Scan for the cell matching the given text and deliver its (X, Y) coordinate at center. 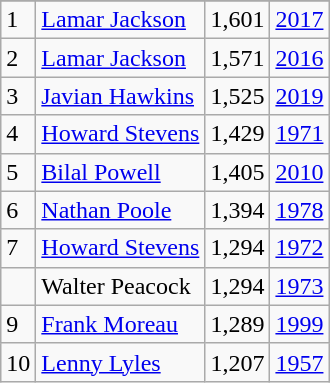
1971 (300, 134)
2010 (300, 172)
2 (18, 58)
1973 (300, 286)
3 (18, 96)
1957 (300, 362)
1,571 (238, 58)
1972 (300, 248)
Frank Moreau (120, 324)
2016 (300, 58)
4 (18, 134)
1,405 (238, 172)
1999 (300, 324)
5 (18, 172)
Nathan Poole (120, 210)
1,429 (238, 134)
1,525 (238, 96)
2017 (300, 20)
10 (18, 362)
1,207 (238, 362)
6 (18, 210)
1,601 (238, 20)
9 (18, 324)
1978 (300, 210)
Walter Peacock (120, 286)
1,289 (238, 324)
7 (18, 248)
1,394 (238, 210)
2019 (300, 96)
1 (18, 20)
Javian Hawkins (120, 96)
Lenny Lyles (120, 362)
Bilal Powell (120, 172)
